Scan for the cell matching the given text and deliver its [x, y] coordinate at center. 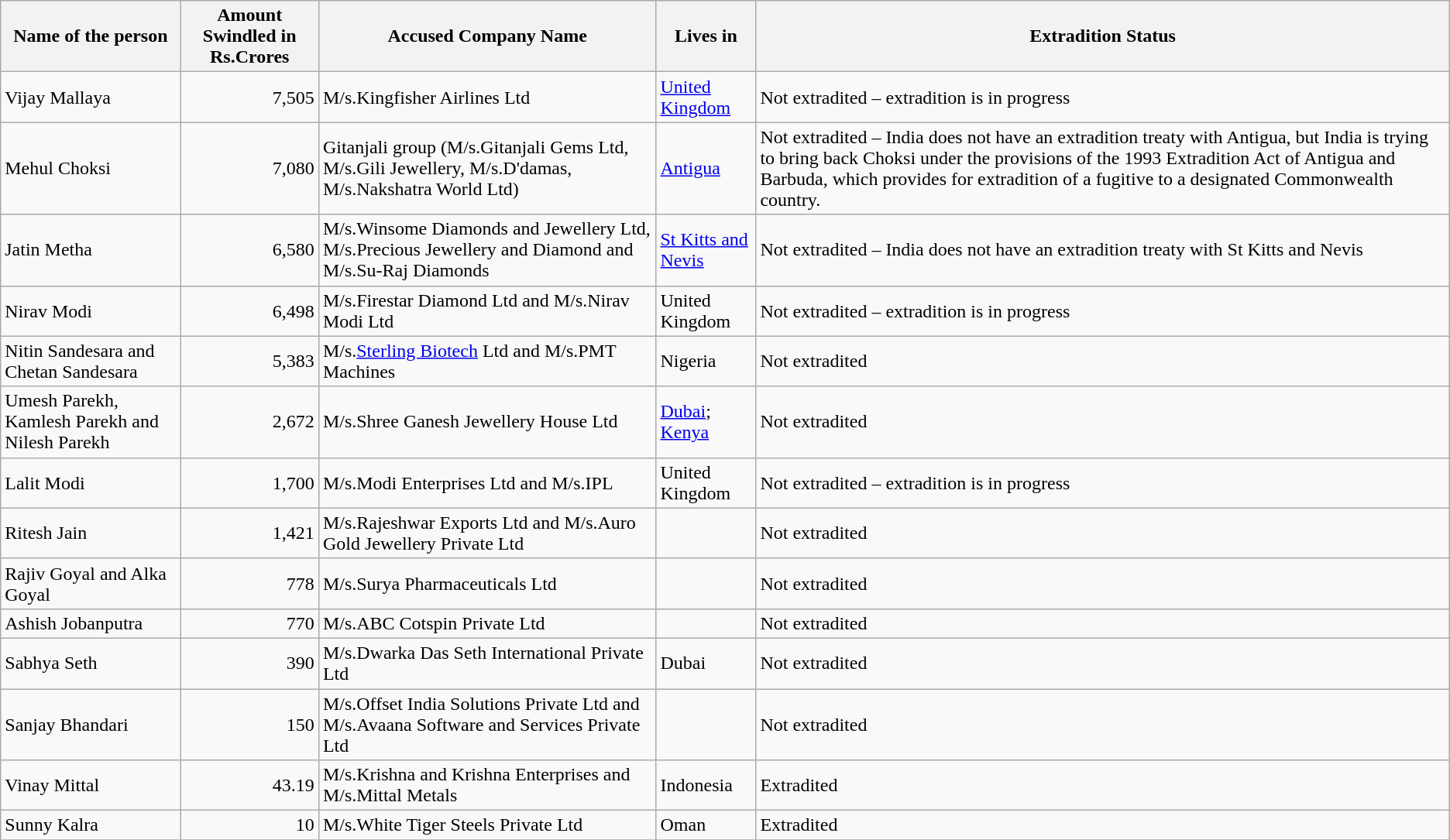
390 [249, 663]
Antigua [706, 169]
M/s.Modi Enterprises Ltd and M/s.IPL [487, 483]
M/s.Surya Pharmaceuticals Ltd [487, 584]
Umesh Parekh, Kamlesh Parekh and Nilesh Parekh [91, 422]
M/s.Dwarka Das Seth International Private Ltd [487, 663]
St Kitts and Nevis [706, 250]
M/s.Firestar Diamond Ltd and M/s.Nirav Modi Ltd [487, 311]
6,580 [249, 250]
Extradition Status [1103, 36]
Lives in [706, 36]
Sunny Kalra [91, 825]
M/s.Shree Ganesh Jewellery House Ltd [487, 422]
Indonesia [706, 785]
6,498 [249, 311]
Dubai [706, 663]
Dubai; Kenya [706, 422]
M/s.Krishna and Krishna Enterprises and M/s.Mittal Metals [487, 785]
Nirav Modi [91, 311]
Nitin Sandesara and Chetan Sandesara [91, 361]
Jatin Metha [91, 250]
M/s.Sterling Biotech Ltd and M/s.PMT Machines [487, 361]
7,505 [249, 98]
778 [249, 584]
1,421 [249, 533]
M/s.White Tiger Steels Private Ltd [487, 825]
Amount Swindled in Rs.Crores [249, 36]
Rajiv Goyal and Alka Goyal [91, 584]
Sanjay Bhandari [91, 725]
Sabhya Seth [91, 663]
10 [249, 825]
Nigeria [706, 361]
Ashish Jobanputra [91, 623]
Name of the person [91, 36]
Mehul Choksi [91, 169]
Lalit Modi [91, 483]
43.19 [249, 785]
Accused Company Name [487, 36]
Ritesh Jain [91, 533]
770 [249, 623]
Vijay Mallaya [91, 98]
2,672 [249, 422]
Vinay Mittal [91, 785]
M/s.Kingfisher Airlines Ltd [487, 98]
7,080 [249, 169]
M/s.Winsome Diamonds and Jewellery Ltd, M/s.Precious Jewellery and Diamond and M/s.Su-Raj Diamonds [487, 250]
Oman [706, 825]
Gitanjali group (M/s.Gitanjali Gems Ltd, M/s.Gili Jewellery, M/s.D'damas, M/s.Nakshatra World Ltd) [487, 169]
5,383 [249, 361]
M/s.Rajeshwar Exports Ltd and M/s.Auro Gold Jewellery Private Ltd [487, 533]
1,700 [249, 483]
M/s.ABC Cotspin Private Ltd [487, 623]
M/s.Offset India Solutions Private Ltd and M/s.Avaana Software and Services Private Ltd [487, 725]
Not extradited – India does not have an extradition treaty with St Kitts and Nevis [1103, 250]
150 [249, 725]
